Find where the given text appears and provide that cell's center as [x, y] coordinate. 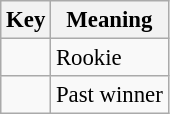
Key [26, 20]
Meaning [110, 20]
Past winner [110, 95]
Rookie [110, 58]
